Capture the cell that displays the provided text and extract its [X, Y] central coordinate. 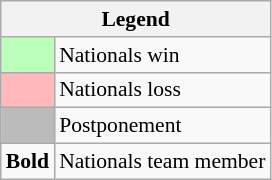
Bold [28, 162]
Nationals win [162, 55]
Nationals team member [162, 162]
Postponement [162, 126]
Legend [136, 19]
Nationals loss [162, 90]
